Return the (X, Y) coordinate for the center point of the cell that contains the specified text.  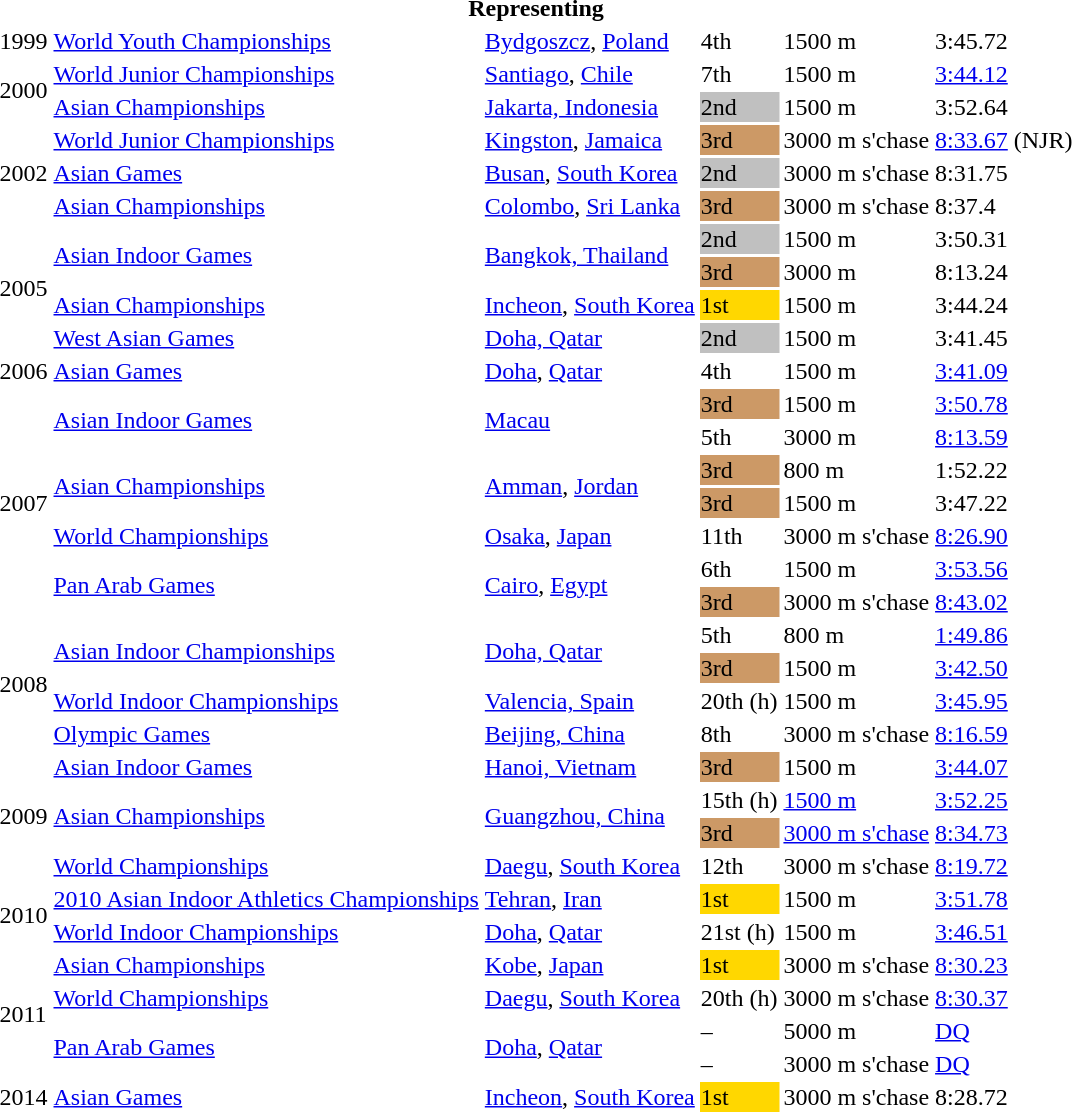
Hanoi, Vietnam (590, 767)
Valencia, Spain (590, 701)
Beijing, China (590, 734)
12th (739, 866)
Macau (590, 420)
8th (739, 734)
Kingston, Jamaica (590, 140)
Cairo, Egypt (590, 586)
5000 m (856, 1031)
Santiago, Chile (590, 74)
Bangkok, Thailand (590, 256)
Osaka, Japan (590, 536)
Bydgoszcz, Poland (590, 41)
15th (h) (739, 800)
2010 Asian Indoor Athletics Championships (266, 899)
Jakarta, Indonesia (590, 107)
Tehran, Iran (590, 899)
World Youth Championships (266, 41)
11th (739, 536)
6th (739, 569)
West Asian Games (266, 338)
Colombo, Sri Lanka (590, 206)
Amman, Jordan (590, 486)
Olympic Games (266, 734)
Guangzhou, China (590, 816)
Asian Indoor Championships (266, 652)
Busan, South Korea (590, 173)
Kobe, Japan (590, 965)
7th (739, 74)
21st (h) (739, 932)
